Determine the (X, Y) coordinate at the center of the cell enclosing the given text.  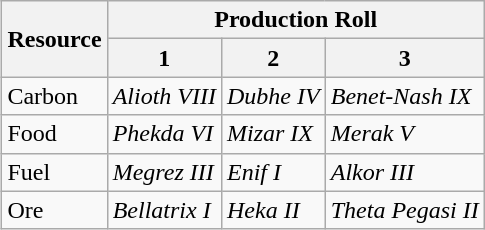
Alkor III (404, 172)
Enif I (273, 172)
Mizar IX (273, 134)
Megrez III (164, 172)
Resource (54, 39)
Food (54, 134)
Heka II (273, 210)
2 (273, 58)
Alioth VIII (164, 96)
Benet-Nash IX (404, 96)
Fuel (54, 172)
Production Roll (296, 20)
Theta Pegasi II (404, 210)
Ore (54, 210)
3 (404, 58)
Bellatrix I (164, 210)
1 (164, 58)
Dubhe IV (273, 96)
Phekda VI (164, 134)
Merak V (404, 134)
Carbon (54, 96)
